Determine the [x, y] coordinate at the center of the cell enclosing the given text.  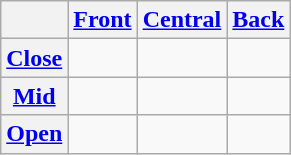
Back [258, 20]
Mid [34, 96]
Front [102, 20]
Open [34, 134]
Close [34, 58]
Central [182, 20]
